Search for the cell housing the specified text and yield its [X, Y] center coordinate. 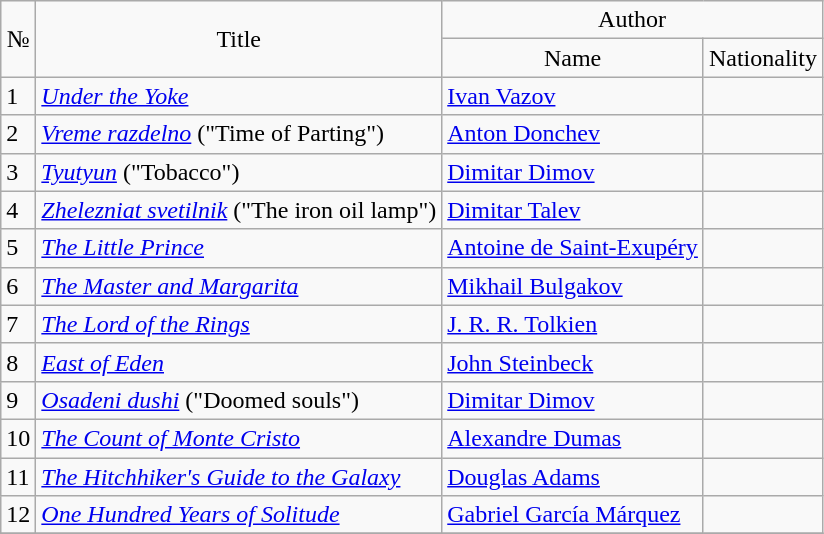
Osadeni dushi ("Doomed souls") [239, 400]
The Hitchhiker's Guide to the Galaxy [239, 477]
6 [18, 286]
3 [18, 172]
1 [18, 96]
The Little Prince [239, 248]
Nationality [762, 58]
12 [18, 515]
One Hundred Years of Solitude [239, 515]
Name [573, 58]
Zhelezniat svetilnik ("The iron oil lamp") [239, 210]
9 [18, 400]
4 [18, 210]
J. R. R. Tolkien [573, 324]
Under the Yoke [239, 96]
2 [18, 134]
The Count of Monte Cristo [239, 438]
Ivan Vazov [573, 96]
Anton Donchev [573, 134]
Tyutyun ("Tobacco") [239, 172]
East of Eden [239, 362]
Dimitar Talev [573, 210]
Gabriel García Márquez [573, 515]
Title [239, 39]
Mikhail Bulgakov [573, 286]
10 [18, 438]
Antoine de Saint-Exupéry [573, 248]
Author [632, 20]
11 [18, 477]
Alexandre Dumas [573, 438]
8 [18, 362]
7 [18, 324]
5 [18, 248]
The Lord of the Rings [239, 324]
№ [18, 39]
John Steinbeck [573, 362]
The Master and Margarita [239, 286]
Vreme razdelno ("Time of Parting") [239, 134]
Douglas Adams [573, 477]
